Detect which cell encompasses the target text, then output its (X, Y) center coordinate. 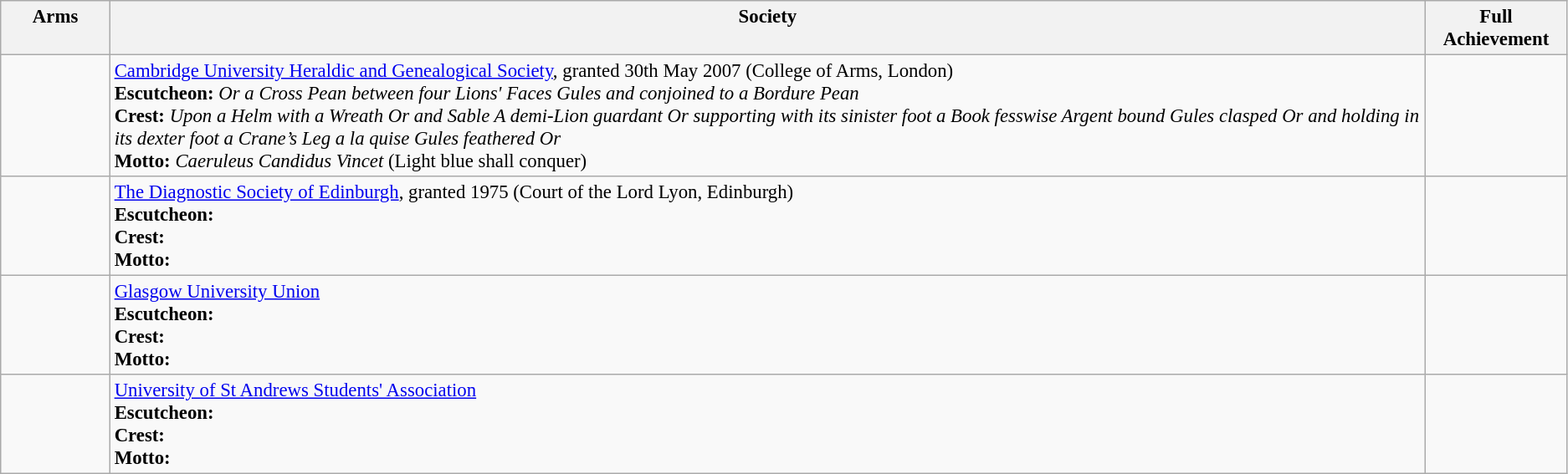
Glasgow University UnionEscutcheon: Crest: Motto: (767, 326)
Arms (55, 28)
Society (767, 28)
Full Achievement (1496, 28)
The Diagnostic Society of Edinburgh, granted 1975 (Court of the Lord Lyon, Edinburgh)Escutcheon: Crest: Motto: (767, 226)
University of St Andrews Students' AssociationEscutcheon: Crest: Motto: (767, 425)
